Search for the cell housing the specified text and yield its (X, Y) center coordinate. 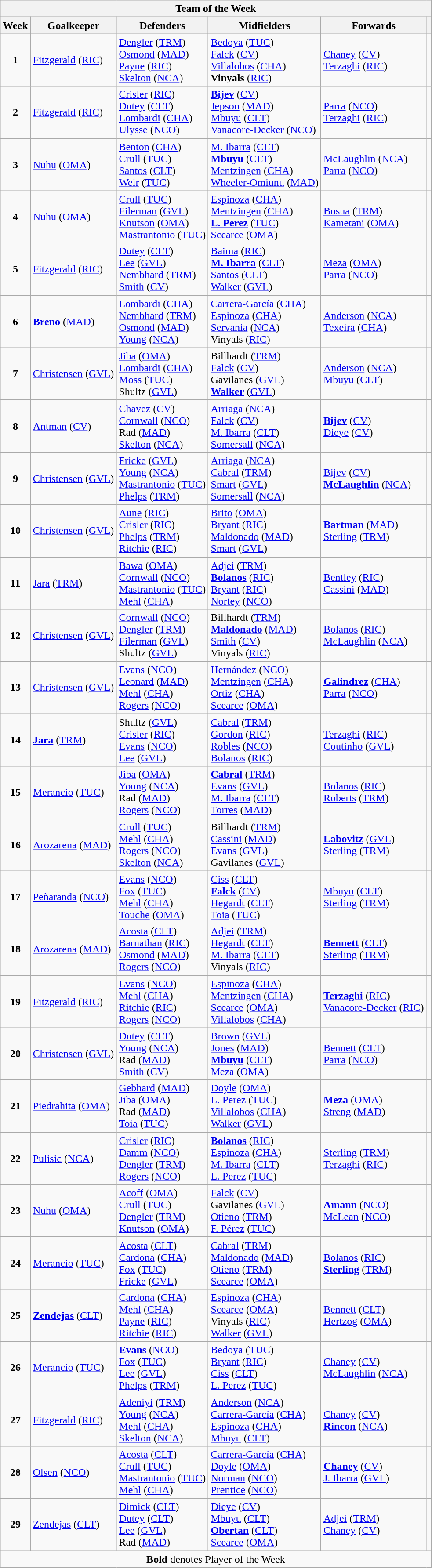
27 (15, 1420)
Terzaghi (RIC) Coutinho (GVL) (374, 740)
21 (15, 1106)
Bolanos (RIC) Roberts (TRM) (374, 793)
1 (15, 60)
6 (15, 322)
Midfielders (265, 25)
Cornwall (NCO) Dengler (TRM) Filerman (GVL) Shultz (GVL) (163, 635)
10 (15, 531)
16 (15, 844)
Bolanos (RIC) Espinoza (CHA) M. Ibarra (CLT) L. Perez (TUC) (265, 1158)
Antman (CV) (73, 426)
Week (15, 25)
Benton (CHA) Crull (TUC) Santos (CLT) Weir (TUC) (163, 164)
Acosta (CLT) Crull (TUC) Mastrantonio (TUC) Mehl (CHA) (163, 1473)
Evans (NCO) Fox (TUC) Mehl (CHA) Touche (OMA) (163, 897)
Defenders (163, 25)
Goalkeeper (73, 25)
Ciss (CLT) Falck (CV) Hegardt (CLT) Toia (TUC) (265, 897)
Chaney (CV) McLaughlin (NCA) (374, 1367)
Arriaga (NCA) Cabral (TRM) Smart (GVL) Somersall (NCA) (265, 478)
22 (15, 1158)
Adjei (TRM) Hegardt (CLT) M. Ibarra (CLT) Vinyals (RIC) (265, 949)
8 (15, 426)
20 (15, 1054)
9 (15, 478)
4 (15, 217)
Lombardi (CHA) Nembhard (TRM) Osmond (MAD) Young (NCA) (163, 322)
25 (15, 1315)
Bennett (CLT) Hertzog (OMA) (374, 1315)
Bijev (CV) Dieye (CV) (374, 426)
Cardona (CHA) Mehl (CHA) Payne (RIC) Ritchie (RIC) (163, 1315)
Crisler (RIC) Dutey (CLT) Lombardi (CHA) Ulysse (NCO) (163, 112)
Shultz (GVL) Crisler (RIC) Evans (NCO) Lee (GVL) (163, 740)
Bedoya (TUC) Bryant (RIC) Ciss (CLT) L. Perez (TUC) (265, 1367)
Sterling (TRM) Terzaghi (RIC) (374, 1158)
Labovitz (GVL) Sterling (TRM) (374, 844)
Cabral (TRM) Gordon (RIC) Robles (NCO) Bolanos (RIC) (265, 740)
Bawa (OMA) Cornwall (NCO) Mastrantonio (TUC) Mehl (CHA) (163, 583)
Anderson (NCA) Carrera-García (CHA) Espinoza (CHA) Mbuyu (CLT) (265, 1420)
McLaughlin (NCA) Parra (NCO) (374, 164)
Bennett (CLT) Sterling (TRM) (374, 949)
Mbuyu (CLT) Sterling (TRM) (374, 897)
Doyle (OMA) L. Perez (TUC) Villalobos (CHA) Walker (GVL) (265, 1106)
Falck (CV) Gavilanes (GVL) Otieno (TRM) F. Pérez (TUC) (265, 1211)
Bijev (CV) Jepson (MAD) Mbuyu (CLT) Vanacore-Decker (NCO) (265, 112)
Gebhard (MAD) Jiba (OMA) Rad (MAD) Toia (TUC) (163, 1106)
Acosta (CLT) Barnathan (RIC) Osmond (MAD) Rogers (NCO) (163, 949)
Bedoya (TUC) Falck (CV) Villalobos (CHA) Vinyals (RIC) (265, 60)
Billhardt (TRM) Falck (CV) Gavilanes (GVL) Walker (GVL) (265, 373)
Meza (OMA) Parra (NCO) (374, 269)
2 (15, 112)
Piedrahita (OMA) (73, 1106)
Bolanos (RIC) Sterling (TRM) (374, 1263)
14 (15, 740)
Parra (NCO) Terzaghi (RIC) (374, 112)
Dengler (TRM) Osmond (MAD) Payne (RIC) Skelton (NCA) (163, 60)
Dimick (CLT) Dutey (CLT) Lee (GVL) Rad (MAD) (163, 1525)
Dutey (CLT) Lee (GVL) Nembhard (TRM) Smith (CV) (163, 269)
Cabral (TRM) Maldonado (MAD) Otieno (TRM) Scearce (OMA) (265, 1263)
Pulisic (NCA) (73, 1158)
Evans (NCO) Leonard (MAD) Mehl (CHA) Rogers (NCO) (163, 688)
Fricke (GVL) Young (NCA) Mastrantonio (TUC) Phelps (TRM) (163, 478)
Forwards (374, 25)
Dutey (CLT) Young (NCA) Rad (MAD) Smith (CV) (163, 1054)
Jiba (OMA) Young (NCA) Rad (MAD) Rogers (NCO) (163, 793)
Peñaranda (NCO) (73, 897)
11 (15, 583)
29 (15, 1525)
Chaney (CV) Terzaghi (RIC) (374, 60)
Chaney (CV) Rincon (NCA) (374, 1420)
Galindrez (CHA) Parra (NCO) (374, 688)
Carrera-García (CHA) Espinoza (CHA) Servania (NCA) Vinyals (RIC) (265, 322)
Brown (GVL) Jones (MAD) Mbuyu (CLT) Meza (OMA) (265, 1054)
Bijev (CV) McLaughlin (NCA) (374, 478)
M. Ibarra (CLT) Mbuyu (CLT) Mentzingen (CHA) Wheeler-Omiunu (MAD) (265, 164)
Billhardt (TRM) Maldonado (MAD) Smith (CV) Vinyals (RIC) (265, 635)
Bartman (MAD) Sterling (TRM) (374, 531)
Jiba (OMA) Lombardi (CHA) Moss (TUC) Shultz (GVL) (163, 373)
5 (15, 269)
Espinoza (CHA) Mentzingen (CHA) L. Perez (TUC) Scearce (OMA) (265, 217)
Billhardt (TRM) Cassini (MAD) Evans (GVL) Gavilanes (GVL) (265, 844)
Brito (OMA) Bryant (RIC) Maldonado (MAD) Smart (GVL) (265, 531)
Carrera-García (CHA) Doyle (OMA) Norman (NCO) Prentice (NCO) (265, 1473)
Evans (NCO) Mehl (CHA) Ritchie (RIC) Rogers (NCO) (163, 1002)
Chavez (CV) Cornwall (NCO) Rad (MAD) Skelton (NCA) (163, 426)
Olsen (NCO) (73, 1473)
7 (15, 373)
3 (15, 164)
Baima (RIC) M. Ibarra (CLT) Santos (CLT) Walker (GVL) (265, 269)
Crull (TUC) Filerman (GVL) Knutson (OMA) Mastrantonio (TUC) (163, 217)
Evans (NCO) Fox (TUC) Lee (GVL) Phelps (TRM) (163, 1367)
23 (15, 1211)
Breno (MAD) (73, 322)
Cabral (TRM) Evans (GVL) M. Ibarra (CLT) Torres (MAD) (265, 793)
Anderson (NCA) Mbuyu (CLT) (374, 373)
Espinoza (CHA) Mentzingen (CHA) Scearce (OMA) Villalobos (CHA) (265, 1002)
Acosta (CLT) Cardona (CHA) Fox (TUC) Fricke (GVL) (163, 1263)
28 (15, 1473)
Crull (TUC) Mehl (CHA) Rogers (NCO) Skelton (NCA) (163, 844)
Bolanos (RIC) McLaughlin (NCA) (374, 635)
Terzaghi (RIC) Vanacore-Decker (RIC) (374, 1002)
Bennett (CLT) Parra (NCO) (374, 1054)
Adjei (TRM) Bolanos (RIC) Bryant (RIC) Nortey (NCO) (265, 583)
Hernández (NCO) Mentzingen (CHA) Ortiz (CHA) Scearce (OMA) (265, 688)
17 (15, 897)
Arriaga (NCA) Falck (CV) M. Ibarra (CLT) Somersall (NCA) (265, 426)
Espinoza (CHA) Scearce (OMA) Vinyals (RIC) Walker (GVL) (265, 1315)
Crisler (RIC) Damm (NCO) Dengler (TRM) Rogers (NCO) (163, 1158)
12 (15, 635)
Dieye (CV) Mbuyu (CLT) Obertan (CLT) Scearce (OMA) (265, 1525)
Adjei (TRM) Chaney (CV) (374, 1525)
Team of the Week (216, 9)
Bold denotes Player of the Week (216, 1559)
26 (15, 1367)
Bosua (TRM) Kametani (OMA) (374, 217)
13 (15, 688)
Aune (RIC) Crisler (RIC) Phelps (TRM) Ritchie (RIC) (163, 531)
Bentley (RIC) Cassini (MAD) (374, 583)
19 (15, 1002)
Meza (OMA) Streng (MAD) (374, 1106)
Acoff (OMA) Crull (TUC) Dengler (TRM) Knutson (OMA) (163, 1211)
18 (15, 949)
Chaney (CV) J. Ibarra (GVL) (374, 1473)
Anderson (NCA) Texeira (CHA) (374, 322)
Adeniyi (TRM) Young (NCA) Mehl (CHA) Skelton (NCA) (163, 1420)
Amann (NCO) McLean (NCO) (374, 1211)
15 (15, 793)
24 (15, 1263)
